Extract the (X, Y) coordinate from the center of the cell holding the provided text.  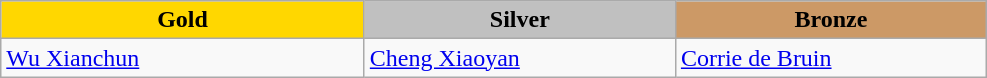
Gold (183, 20)
Bronze (830, 20)
Corrie de Bruin (830, 58)
Wu Xianchun (183, 58)
Silver (520, 20)
Cheng Xiaoyan (520, 58)
